Determine the [X, Y] coordinate at the center of the cell enclosing the given text.  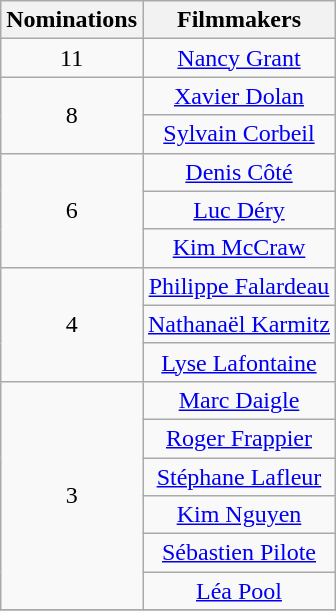
Filmmakers [238, 20]
Nancy Grant [238, 58]
Luc Déry [238, 210]
Stéphane Lafleur [238, 477]
Lyse Lafontaine [238, 362]
Xavier Dolan [238, 96]
Kim McCraw [238, 248]
8 [72, 115]
Philippe Falardeau [238, 286]
Nathanaël Karmitz [238, 324]
4 [72, 324]
Roger Frappier [238, 438]
Denis Côté [238, 172]
Léa Pool [238, 591]
Sylvain Corbeil [238, 134]
6 [72, 210]
Kim Nguyen [238, 515]
Sébastien Pilote [238, 553]
3 [72, 495]
11 [72, 58]
Nominations [72, 20]
Marc Daigle [238, 400]
